Determine the (x, y) coordinate at the center of the cell enclosing the given text.  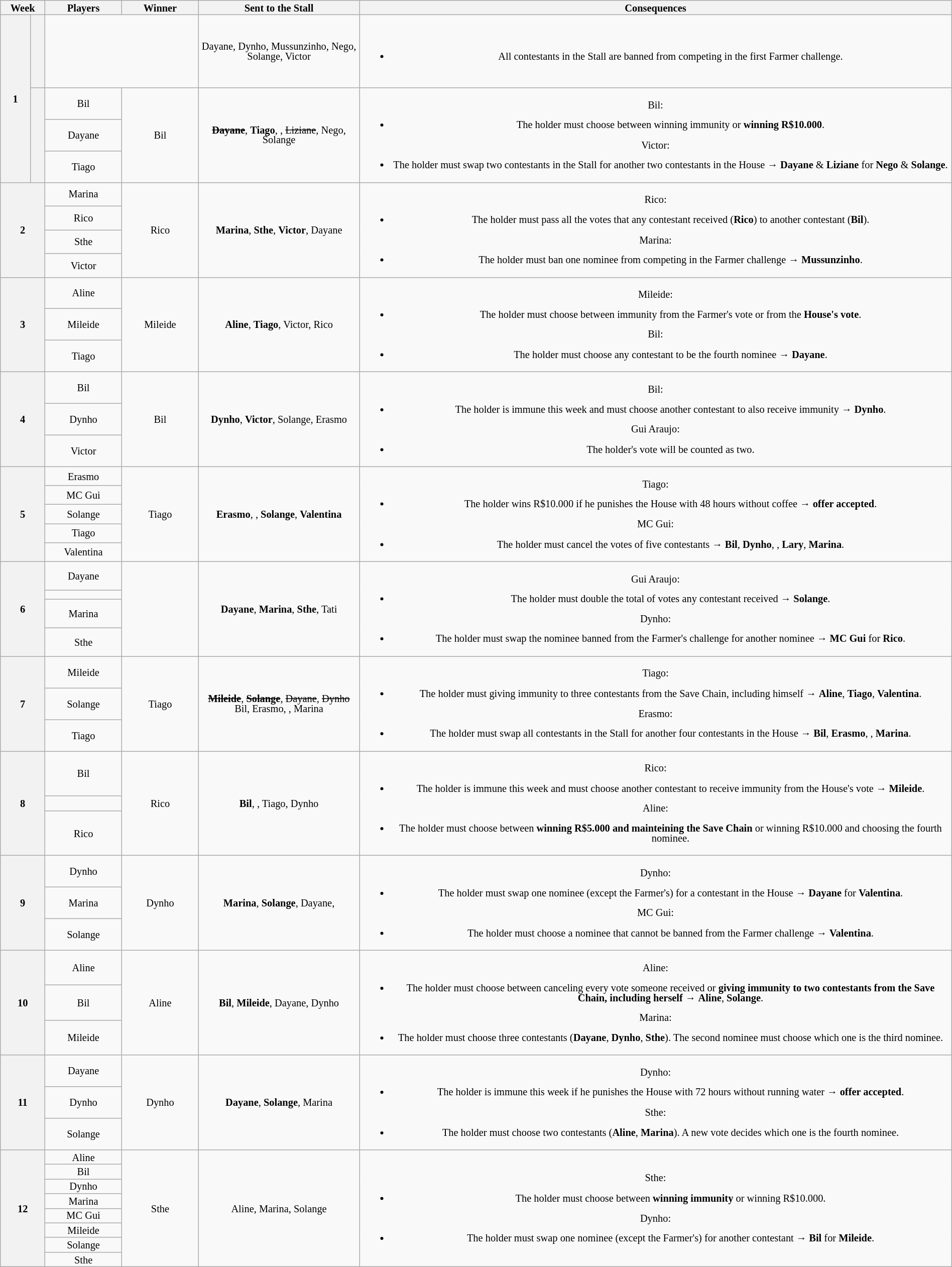
Aline, Tiago, Victor, Rico (279, 324)
Bil, Mileide, Dayane, Dynho (279, 1002)
Winner (161, 7)
Mileide, Solange, Dayane, DynhoBil, Erasmo, , Marina (279, 703)
Valentina (83, 552)
6 (23, 609)
Consequences (656, 7)
Dayane, Solange, Marina (279, 1102)
Week (23, 7)
Dayane, Dynho, Mussunzinho, Nego, Solange, Victor (279, 51)
3 (23, 324)
11 (23, 1102)
Erasmo, , Solange, Valentina (279, 514)
Dayane, Marina, Sthe, Tati (279, 609)
1 (16, 98)
Erasmo (83, 476)
Aline, Marina, Solange (279, 1208)
8 (23, 803)
Dynho, Victor, Solange, Erasmo (279, 419)
4 (23, 419)
Sent to the Stall (279, 7)
5 (23, 514)
2 (23, 230)
Dayane, Tiago, , Liziane, Nego, Solange (279, 135)
10 (23, 1002)
Marina, Sthe, Victor, Dayane (279, 230)
Bil, , Tiago, Dynho (279, 803)
Players (83, 7)
12 (23, 1208)
Marina, Solange, Dayane, (279, 903)
9 (23, 903)
7 (23, 703)
All contestants in the Stall are banned from competing in the first Farmer challenge. (656, 51)
